Determine the [X, Y] coordinate at the center of the cell enclosing the given text.  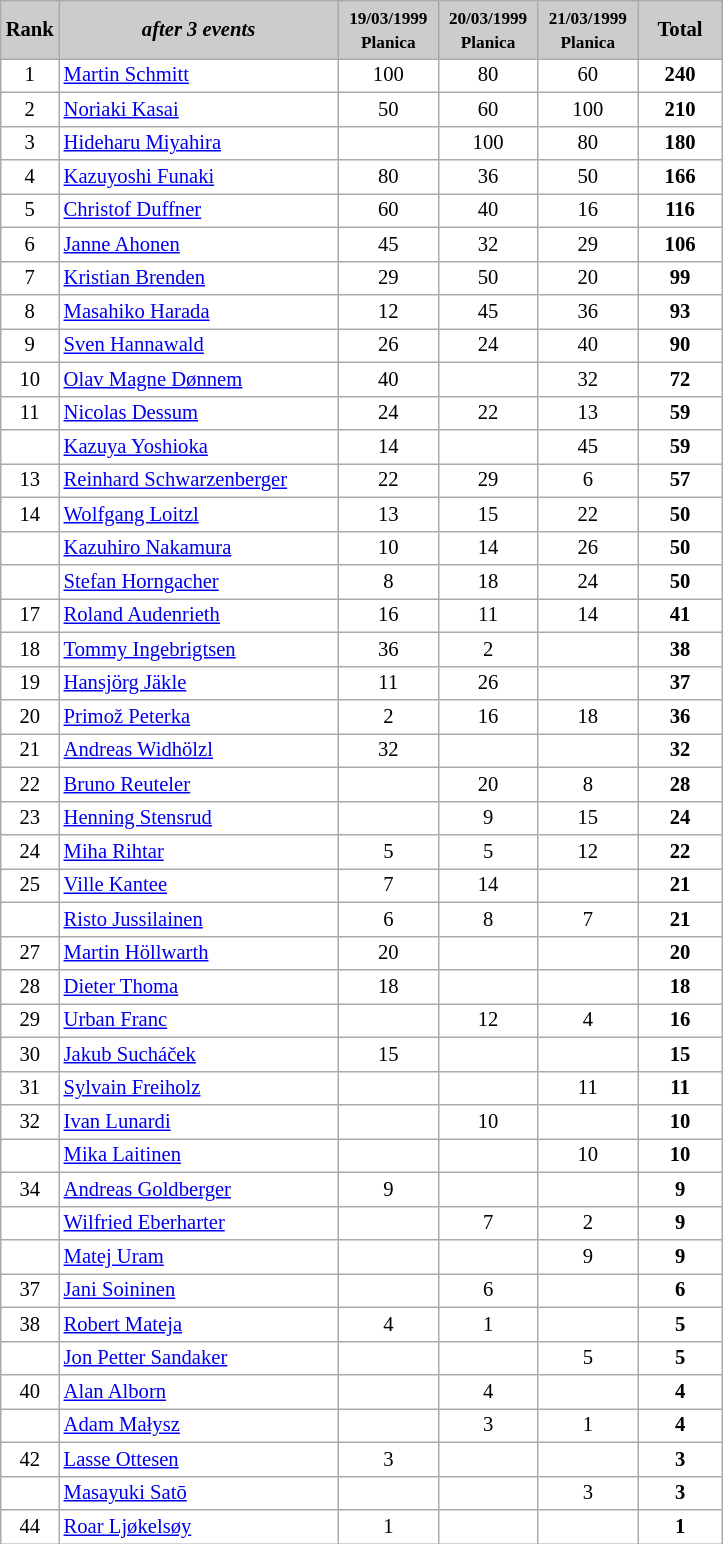
106 [680, 244]
21/03/1999Planica [588, 29]
57 [680, 480]
Ville Kantee [199, 885]
Andreas Goldberger [199, 1189]
Primož Peterka [199, 717]
Rank [30, 29]
Stefan Horngacher [199, 581]
240 [680, 75]
Mika Laitinen [199, 1155]
44 [30, 1527]
Noriaki Kasai [199, 109]
Hansjörg Jäkle [199, 683]
27 [30, 953]
Martin Höllwarth [199, 953]
Janne Ahonen [199, 244]
23 [30, 818]
Alan Alborn [199, 1391]
Urban Franc [199, 1020]
Hideharu Miyahira [199, 143]
Christof Duffner [199, 210]
Kazuya Yoshioka [199, 447]
17 [30, 615]
Bruno Reuteler [199, 784]
Jon Petter Sandaker [199, 1358]
Kazuyoshi Funaki [199, 177]
166 [680, 177]
Sven Hannawald [199, 345]
Jakub Sucháček [199, 1054]
Miha Rihtar [199, 851]
72 [680, 379]
Tommy Ingebrigtsen [199, 649]
31 [30, 1088]
Wilfried Eberharter [199, 1223]
Henning Stensrud [199, 818]
93 [680, 311]
210 [680, 109]
19 [30, 683]
Kristian Brenden [199, 278]
20/03/1999Planica [488, 29]
Reinhard Schwarzenberger [199, 480]
30 [30, 1054]
90 [680, 345]
Olav Magne Dønnem [199, 379]
Risto Jussilainen [199, 919]
99 [680, 278]
Masayuki Satō [199, 1493]
Kazuhiro Nakamura [199, 548]
Matej Uram [199, 1257]
41 [680, 615]
Adam Małysz [199, 1425]
Nicolas Dessum [199, 413]
Sylvain Freiholz [199, 1088]
after 3 events [199, 29]
Masahiko Harada [199, 311]
34 [30, 1189]
Roar Ljøkelsøy [199, 1527]
Roland Audenrieth [199, 615]
Ivan Lunardi [199, 1121]
180 [680, 143]
19/03/1999Planica [388, 29]
Dieter Thoma [199, 987]
Martin Schmitt [199, 75]
25 [30, 885]
Andreas Widhölzl [199, 750]
Lasse Ottesen [199, 1459]
Robert Mateja [199, 1324]
42 [30, 1459]
Total [680, 29]
116 [680, 210]
Wolfgang Loitzl [199, 514]
Jani Soininen [199, 1290]
